Determine the [x, y] coordinate at the center of the cell enclosing the given text.  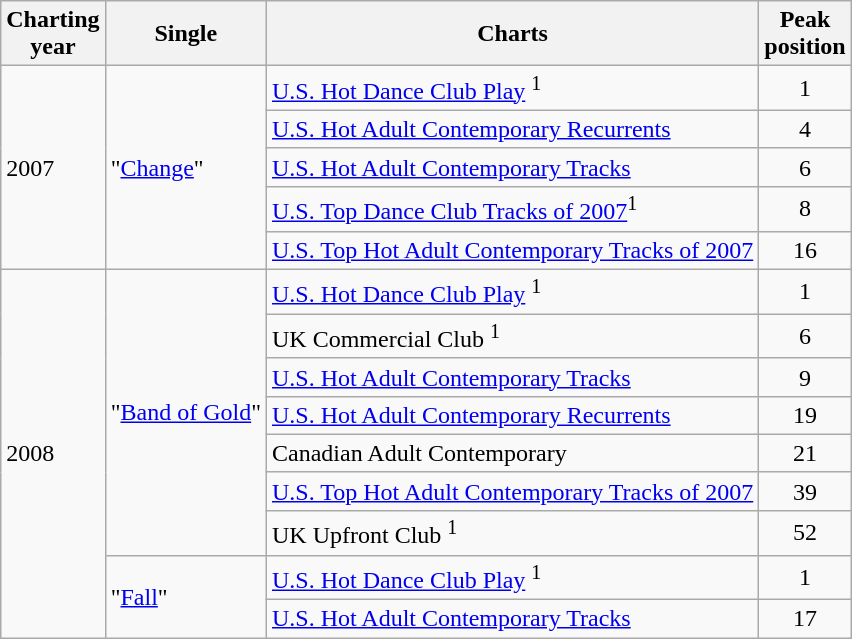
9 [805, 377]
19 [805, 415]
"Fall" [186, 596]
UK Upfront Club 1 [512, 532]
U.S. Top Dance Club Tracks of 20071 [512, 208]
17 [805, 619]
Peakposition [805, 34]
39 [805, 491]
2007 [53, 168]
16 [805, 250]
Charts [512, 34]
2008 [53, 454]
Canadian Adult Contemporary [512, 453]
21 [805, 453]
UK Commercial Club 1 [512, 336]
52 [805, 532]
8 [805, 208]
"Change" [186, 168]
Chartingyear [53, 34]
"Band of Gold" [186, 412]
4 [805, 129]
Single [186, 34]
